From the cell containing the given text, extract its center point as [x, y] coordinate. 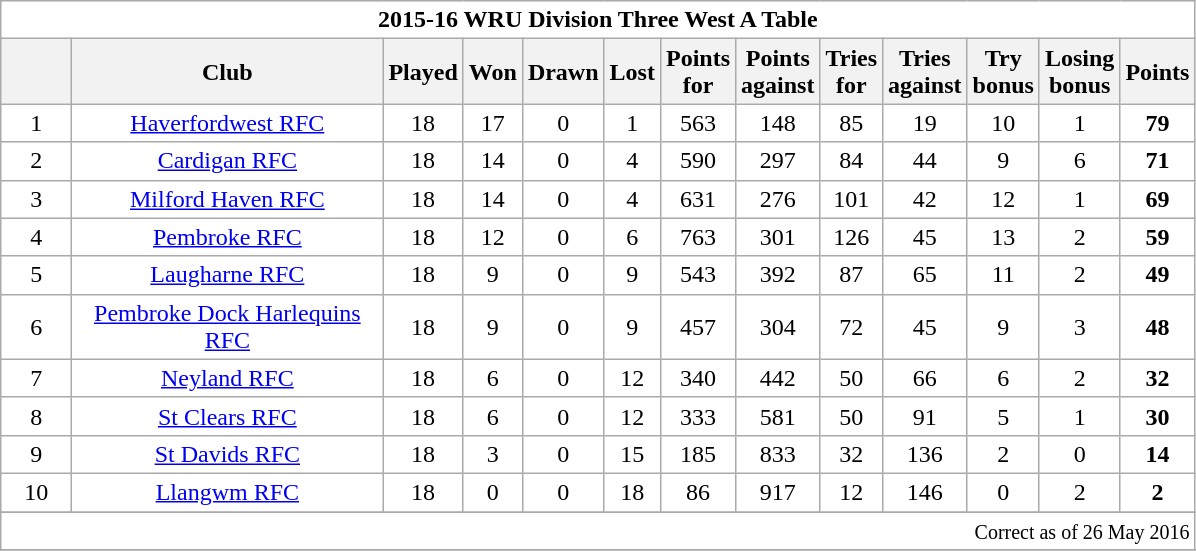
543 [698, 275]
69 [1158, 199]
Haverfordwest RFC [228, 123]
333 [698, 416]
66 [925, 378]
Pembroke RFC [228, 237]
Points [1158, 72]
Pembroke Dock Harlequins RFC [228, 326]
49 [1158, 275]
392 [778, 275]
917 [778, 492]
Tries for [852, 72]
13 [1003, 237]
84 [852, 161]
136 [925, 454]
581 [778, 416]
146 [925, 492]
59 [1158, 237]
71 [1158, 161]
17 [492, 123]
Lost [632, 72]
86 [698, 492]
30 [1158, 416]
Correct as of 26 May 2016 [598, 531]
8 [36, 416]
Llangwm RFC [228, 492]
276 [778, 199]
457 [698, 326]
85 [852, 123]
42 [925, 199]
185 [698, 454]
Milford Haven RFC [228, 199]
442 [778, 378]
St Davids RFC [228, 454]
19 [925, 123]
79 [1158, 123]
Try bonus [1003, 72]
563 [698, 123]
Won [492, 72]
72 [852, 326]
Played [423, 72]
48 [1158, 326]
2015-16 WRU Division Three West A Table [598, 20]
Points against [778, 72]
Laugharne RFC [228, 275]
Cardigan RFC [228, 161]
101 [852, 199]
304 [778, 326]
126 [852, 237]
148 [778, 123]
44 [925, 161]
11 [1003, 275]
Tries against [925, 72]
15 [632, 454]
Points for [698, 72]
Drawn [563, 72]
301 [778, 237]
833 [778, 454]
340 [698, 378]
Losing bonus [1079, 72]
631 [698, 199]
St Clears RFC [228, 416]
91 [925, 416]
297 [778, 161]
65 [925, 275]
7 [36, 378]
Neyland RFC [228, 378]
Club [228, 72]
763 [698, 237]
87 [852, 275]
590 [698, 161]
